Locate the cell with the specified text and output its (x, y) center coordinate. 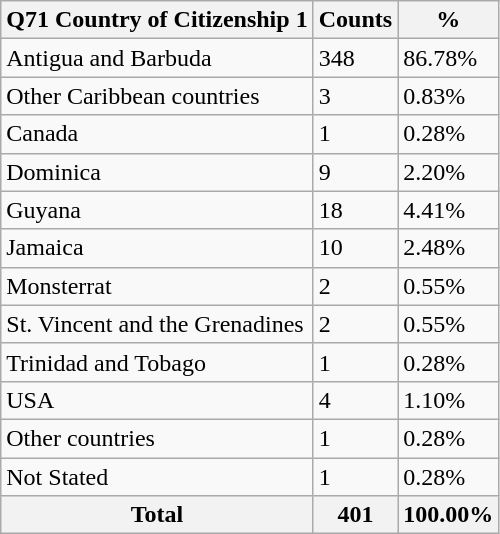
Jamaica (157, 248)
Antigua and Barbuda (157, 58)
3 (355, 96)
2.48% (448, 248)
4 (355, 400)
Total (157, 515)
9 (355, 172)
Not Stated (157, 477)
86.78% (448, 58)
Guyana (157, 210)
100.00% (448, 515)
348 (355, 58)
2.20% (448, 172)
4.41% (448, 210)
Trinidad and Tobago (157, 362)
Dominica (157, 172)
USA (157, 400)
St. Vincent and the Grenadines (157, 324)
Monsterrat (157, 286)
10 (355, 248)
% (448, 20)
Other Caribbean countries (157, 96)
Counts (355, 20)
Other countries (157, 438)
18 (355, 210)
Canada (157, 134)
0.83% (448, 96)
Q71 Country of Citizenship 1 (157, 20)
1.10% (448, 400)
401 (355, 515)
